Pinpoint the cell where the given text exists, returning its [X, Y] midpoint coordinate. 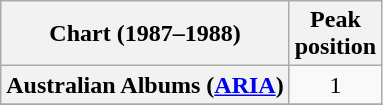
Peakposition [335, 34]
1 [335, 85]
Chart (1987–1988) [145, 34]
Australian Albums (ARIA) [145, 85]
